Return the (x, y) coordinate for the center point of the cell that contains the specified text.  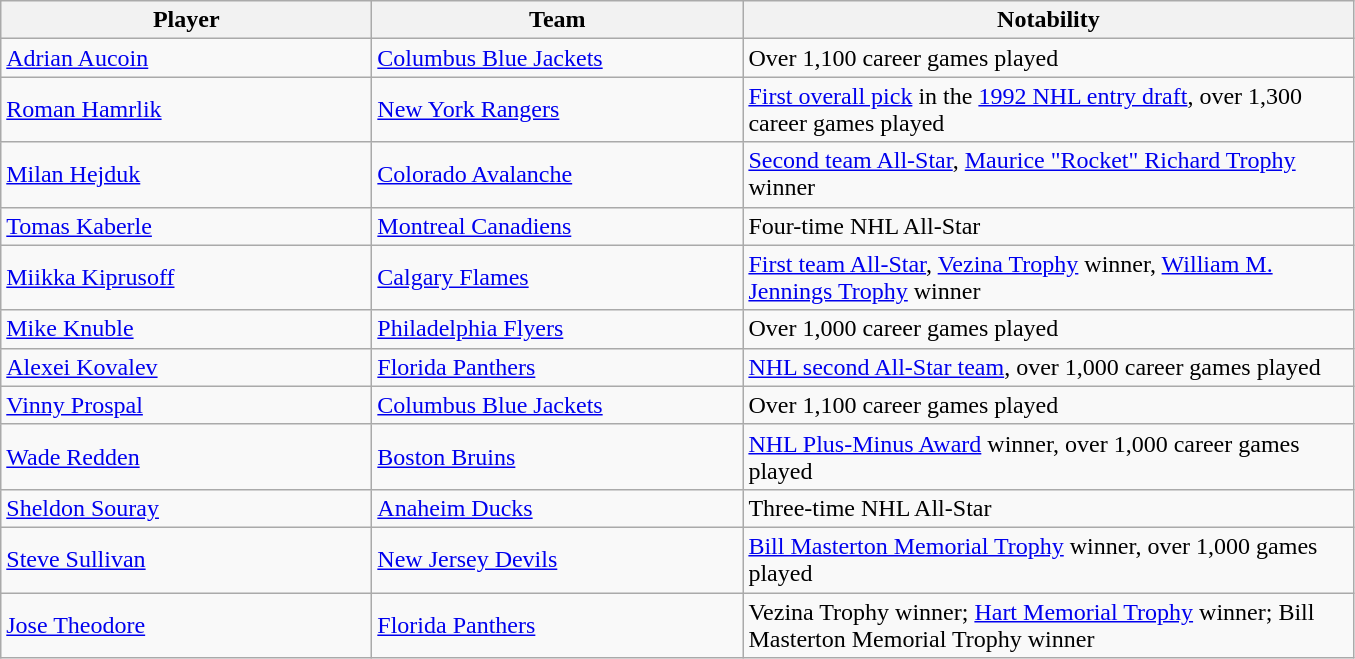
First team All-Star, Vezina Trophy winner, William M. Jennings Trophy winner (1048, 278)
Player (186, 20)
Adrian Aucoin (186, 58)
Sheldon Souray (186, 508)
Tomas Kaberle (186, 226)
Team (558, 20)
Roman Hamrlik (186, 110)
Bill Masterton Memorial Trophy winner, over 1,000 games played (1048, 560)
NHL second All-Star team, over 1,000 career games played (1048, 367)
Notability (1048, 20)
Second team All-Star, Maurice "Rocket" Richard Trophy winner (1048, 174)
New York Rangers (558, 110)
Over 1,000 career games played (1048, 329)
Miikka Kiprusoff (186, 278)
NHL Plus-Minus Award winner, over 1,000 career games played (1048, 456)
Three-time NHL All-Star (1048, 508)
Anaheim Ducks (558, 508)
New Jersey Devils (558, 560)
Vinny Prospal (186, 405)
Philadelphia Flyers (558, 329)
Mike Knuble (186, 329)
Four-time NHL All-Star (1048, 226)
Montreal Canadiens (558, 226)
Alexei Kovalev (186, 367)
Boston Bruins (558, 456)
Colorado Avalanche (558, 174)
Calgary Flames (558, 278)
Wade Redden (186, 456)
Milan Hejduk (186, 174)
Vezina Trophy winner; Hart Memorial Trophy winner; Bill Masterton Memorial Trophy winner (1048, 624)
First overall pick in the 1992 NHL entry draft, over 1,300 career games played (1048, 110)
Jose Theodore (186, 624)
Steve Sullivan (186, 560)
